Search for the cell housing the specified text and yield its (X, Y) center coordinate. 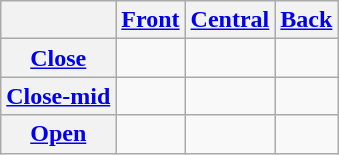
Back (306, 20)
Close-mid (58, 96)
Central (230, 20)
Front (150, 20)
Open (58, 134)
Close (58, 58)
